Find where the given text appears and provide that cell's center as [x, y] coordinate. 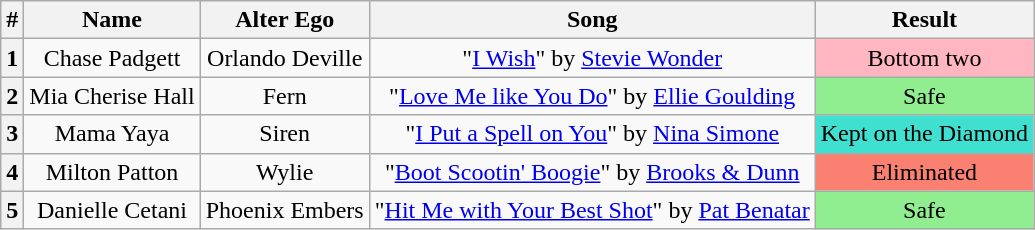
4 [12, 172]
5 [12, 210]
Bottom two [924, 58]
# [12, 20]
Siren [284, 134]
"Hit Me with Your Best Shot" by Pat Benatar [592, 210]
Result [924, 20]
Milton Patton [112, 172]
"I Wish" by Stevie Wonder [592, 58]
Orlando Deville [284, 58]
"Boot Scootin' Boogie" by Brooks & Dunn [592, 172]
Danielle Cetani [112, 210]
Name [112, 20]
Eliminated [924, 172]
Phoenix Embers [284, 210]
3 [12, 134]
Mia Cherise Hall [112, 96]
Kept on the Diamond [924, 134]
Song [592, 20]
Chase Padgett [112, 58]
2 [12, 96]
Mama Yaya [112, 134]
Wylie [284, 172]
1 [12, 58]
Fern [284, 96]
"I Put a Spell on You" by Nina Simone [592, 134]
"Love Me like You Do" by Ellie Goulding [592, 96]
Alter Ego [284, 20]
